Determine the (x, y) coordinate at the center of the cell enclosing the given text.  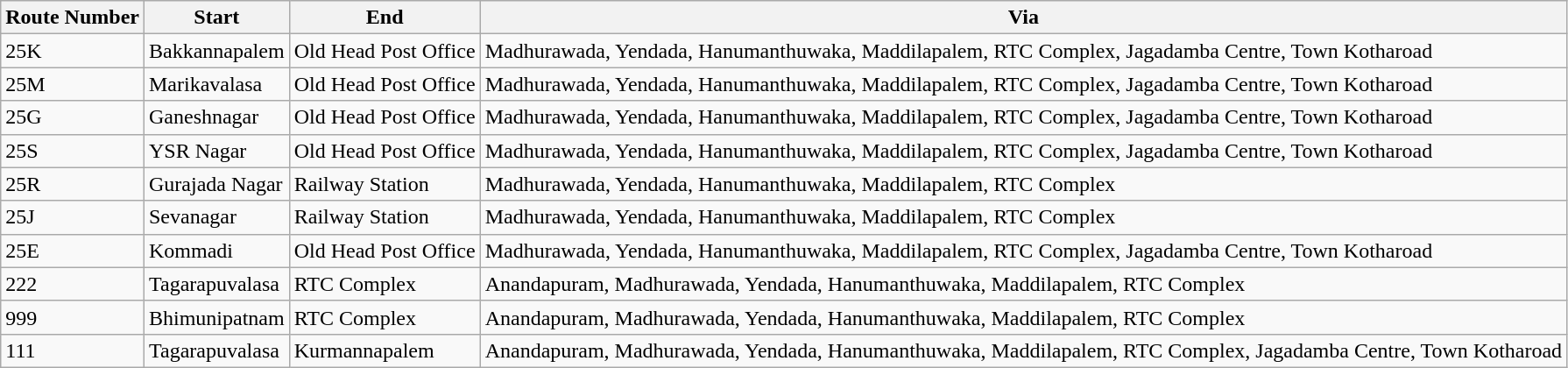
222 (73, 284)
Bakkannapalem (216, 51)
End (385, 18)
25R (73, 184)
Start (216, 18)
999 (73, 317)
Kurmannapalem (385, 350)
YSR Nagar (216, 151)
Via (1023, 18)
Bhimunipatnam (216, 317)
25J (73, 217)
25M (73, 84)
Route Number (73, 18)
25E (73, 251)
Ganeshnagar (216, 117)
25G (73, 117)
Anandapuram, Madhurawada, Yendada, Hanumanthuwaka, Maddilapalem, RTC Complex, Jagadamba Centre, Town Kotharoad (1023, 350)
Marikavalasa (216, 84)
Gurajada Nagar (216, 184)
25S (73, 151)
Sevanagar (216, 217)
25K (73, 51)
Kommadi (216, 251)
111 (73, 350)
